Extract the (X, Y) coordinate from the center of the cell holding the provided text.  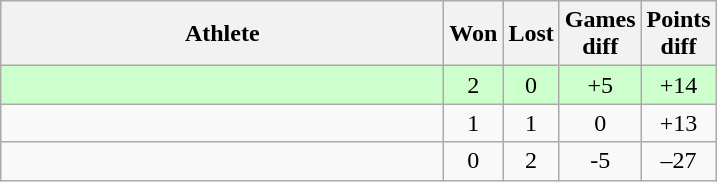
Pointsdiff (678, 34)
Athlete (222, 34)
Gamesdiff (600, 34)
Lost (531, 34)
–27 (678, 161)
+5 (600, 85)
Won (474, 34)
+13 (678, 123)
-5 (600, 161)
+14 (678, 85)
